Search for the cell housing the specified text and yield its [X, Y] center coordinate. 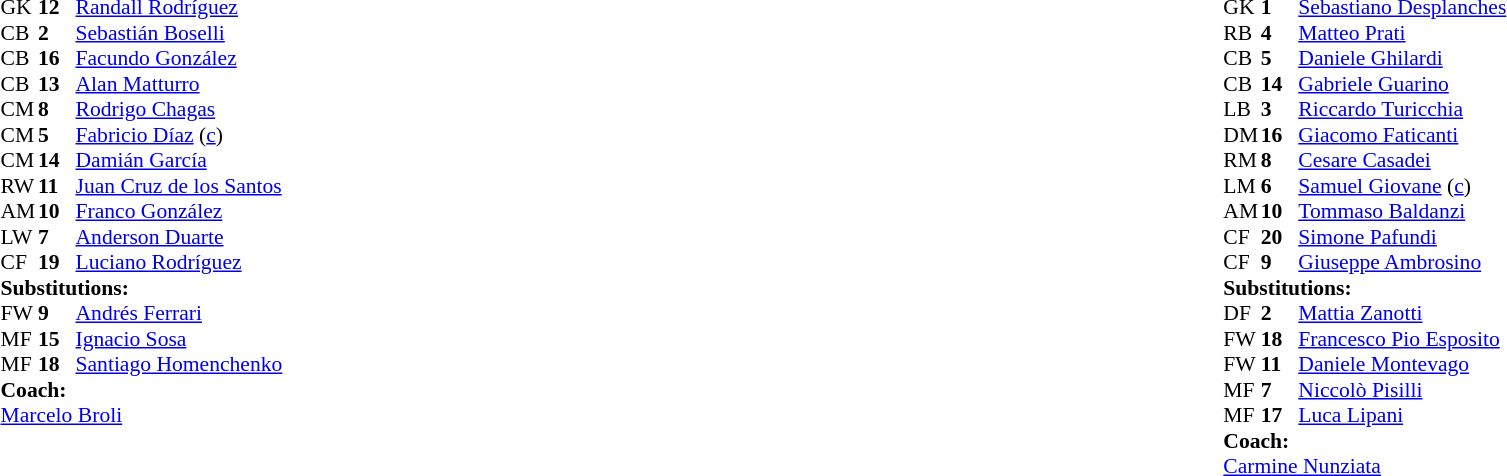
Gabriele Guarino [1402, 84]
Santiago Homenchenko [180, 365]
Facundo González [180, 59]
Cesare Casadei [1402, 161]
Samuel Giovane (c) [1402, 186]
Anderson Duarte [180, 237]
19 [57, 263]
20 [1280, 237]
4 [1280, 33]
Ignacio Sosa [180, 339]
Juan Cruz de los Santos [180, 186]
Niccolò Pisilli [1402, 390]
Alan Matturro [180, 84]
Riccardo Turicchia [1402, 109]
Rodrigo Chagas [180, 109]
RB [1242, 33]
17 [1280, 415]
DF [1242, 313]
RM [1242, 161]
Mattia Zanotti [1402, 313]
Francesco Pio Esposito [1402, 339]
6 [1280, 186]
Damián García [180, 161]
Luca Lipani [1402, 415]
LM [1242, 186]
Marcelo Broli [141, 415]
Giacomo Faticanti [1402, 135]
Tommaso Baldanzi [1402, 211]
LW [19, 237]
Matteo Prati [1402, 33]
Franco González [180, 211]
LB [1242, 109]
Andrés Ferrari [180, 313]
Daniele Montevago [1402, 365]
3 [1280, 109]
Luciano Rodríguez [180, 263]
Fabricio Díaz (c) [180, 135]
15 [57, 339]
Simone Pafundi [1402, 237]
Sebastián Boselli [180, 33]
13 [57, 84]
DM [1242, 135]
RW [19, 186]
Daniele Ghilardi [1402, 59]
Giuseppe Ambrosino [1402, 263]
